Scan for the cell matching the given text and deliver its [X, Y] coordinate at center. 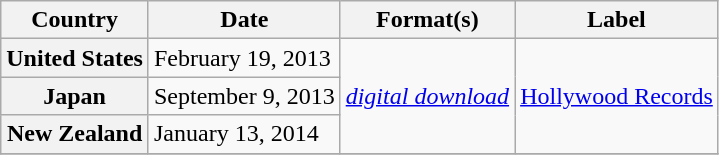
Japan [75, 96]
Date [244, 20]
Country [75, 20]
Format(s) [427, 20]
September 9, 2013 [244, 96]
January 13, 2014 [244, 134]
Hollywood Records [617, 96]
United States [75, 58]
Label [617, 20]
New Zealand [75, 134]
digital download [427, 96]
February 19, 2013 [244, 58]
